Pinpoint the cell where the given text exists, returning its (X, Y) midpoint coordinate. 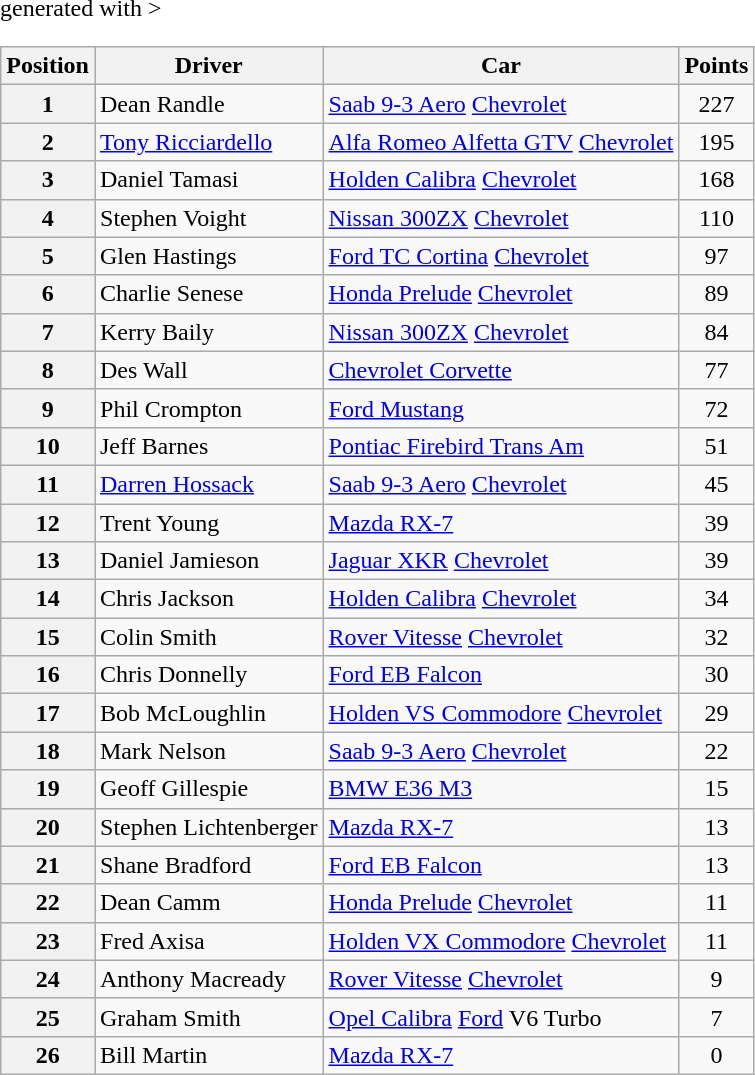
32 (716, 637)
Bob McLoughlin (208, 713)
Chris Jackson (208, 599)
Points (716, 66)
Kerry Baily (208, 332)
0 (716, 1055)
23 (48, 941)
Ford TC Cortina Chevrolet (501, 256)
110 (716, 218)
4 (48, 218)
30 (716, 675)
17 (48, 713)
Daniel Jamieson (208, 561)
24 (48, 979)
29 (716, 713)
Dean Randle (208, 104)
Opel Calibra Ford V6 Turbo (501, 1017)
51 (716, 446)
16 (48, 675)
Stephen Lichtenberger (208, 827)
Geoff Gillespie (208, 789)
Shane Bradford (208, 865)
97 (716, 256)
45 (716, 484)
3 (48, 180)
BMW E36 M3 (501, 789)
26 (48, 1055)
Glen Hastings (208, 256)
Chris Donnelly (208, 675)
Ford Mustang (501, 408)
Car (501, 66)
227 (716, 104)
6 (48, 294)
Fred Axisa (208, 941)
195 (716, 142)
Des Wall (208, 370)
Darren Hossack (208, 484)
Jeff Barnes (208, 446)
Pontiac Firebird Trans Am (501, 446)
8 (48, 370)
Daniel Tamasi (208, 180)
14 (48, 599)
Position (48, 66)
18 (48, 751)
12 (48, 523)
77 (716, 370)
10 (48, 446)
1 (48, 104)
Holden VX Commodore Chevrolet (501, 941)
168 (716, 180)
21 (48, 865)
Anthony Macready (208, 979)
Alfa Romeo Alfetta GTV Chevrolet (501, 142)
2 (48, 142)
25 (48, 1017)
5 (48, 256)
Trent Young (208, 523)
20 (48, 827)
Bill Martin (208, 1055)
Chevrolet Corvette (501, 370)
89 (716, 294)
Stephen Voight (208, 218)
34 (716, 599)
Jaguar XKR Chevrolet (501, 561)
72 (716, 408)
Mark Nelson (208, 751)
Tony Ricciardello (208, 142)
Graham Smith (208, 1017)
Holden VS Commodore Chevrolet (501, 713)
84 (716, 332)
Dean Camm (208, 903)
Phil Crompton (208, 408)
19 (48, 789)
Colin Smith (208, 637)
Charlie Senese (208, 294)
Driver (208, 66)
